Scan for the cell matching the given text and deliver its (x, y) coordinate at center. 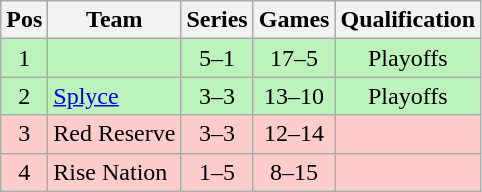
5–1 (217, 58)
Qualification (408, 20)
Team (114, 20)
Splyce (114, 96)
Rise Nation (114, 172)
12–14 (294, 134)
1 (24, 58)
2 (24, 96)
Red Reserve (114, 134)
1–5 (217, 172)
3 (24, 134)
17–5 (294, 58)
Series (217, 20)
8–15 (294, 172)
13–10 (294, 96)
4 (24, 172)
Pos (24, 20)
Games (294, 20)
